Output the (x, y) coordinate of the center of the cell containing the given text.  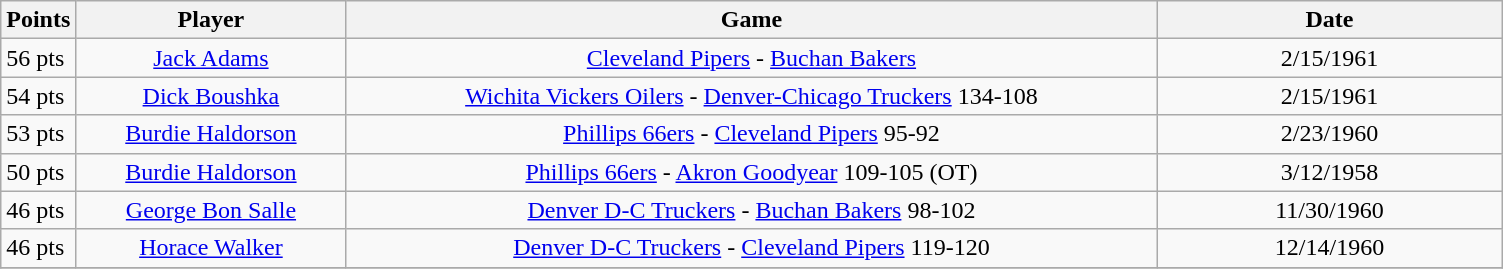
Points (38, 20)
12/14/1960 (1330, 248)
11/30/1960 (1330, 210)
George Bon Salle (211, 210)
Jack Adams (211, 58)
56 pts (38, 58)
2/23/1960 (1330, 134)
Denver D-C Truckers - Cleveland Pipers 119-120 (752, 248)
Wichita Vickers Oilers - Denver-Chicago Truckers 134-108 (752, 96)
Phillips 66ers - Cleveland Pipers 95-92 (752, 134)
Player (211, 20)
3/12/1958 (1330, 172)
Horace Walker (211, 248)
Cleveland Pipers - Buchan Bakers (752, 58)
54 pts (38, 96)
Denver D-C Truckers - Buchan Bakers 98-102 (752, 210)
Phillips 66ers - Akron Goodyear 109-105 (OT) (752, 172)
Game (752, 20)
53 pts (38, 134)
Dick Boushka (211, 96)
Date (1330, 20)
50 pts (38, 172)
